Find where the given text appears and provide that cell's center as (X, Y) coordinate. 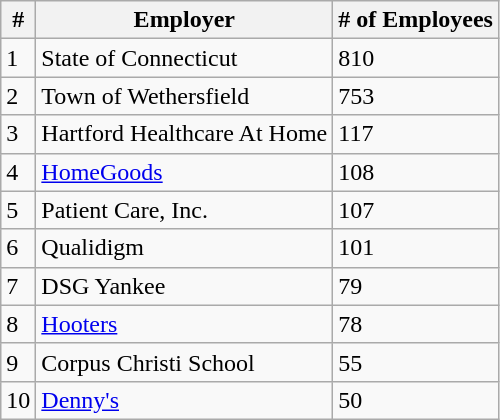
108 (416, 172)
State of Connecticut (184, 58)
Denny's (184, 400)
5 (18, 210)
Patient Care, Inc. (184, 210)
# (18, 20)
Hartford Healthcare At Home (184, 134)
7 (18, 286)
50 (416, 400)
# of Employees (416, 20)
Corpus Christi School (184, 362)
Qualidigm (184, 248)
HomeGoods (184, 172)
8 (18, 324)
Town of Wethersfield (184, 96)
101 (416, 248)
2 (18, 96)
55 (416, 362)
9 (18, 362)
1 (18, 58)
79 (416, 286)
107 (416, 210)
DSG Yankee (184, 286)
78 (416, 324)
10 (18, 400)
3 (18, 134)
4 (18, 172)
Hooters (184, 324)
117 (416, 134)
753 (416, 96)
6 (18, 248)
Employer (184, 20)
810 (416, 58)
